Determine the (X, Y) coordinate at the center of the cell enclosing the given text.  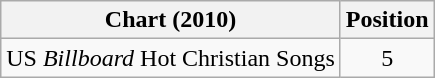
Chart (2010) (171, 20)
5 (387, 58)
Position (387, 20)
US Billboard Hot Christian Songs (171, 58)
